Locate the cell with the specified text and output its (x, y) center coordinate. 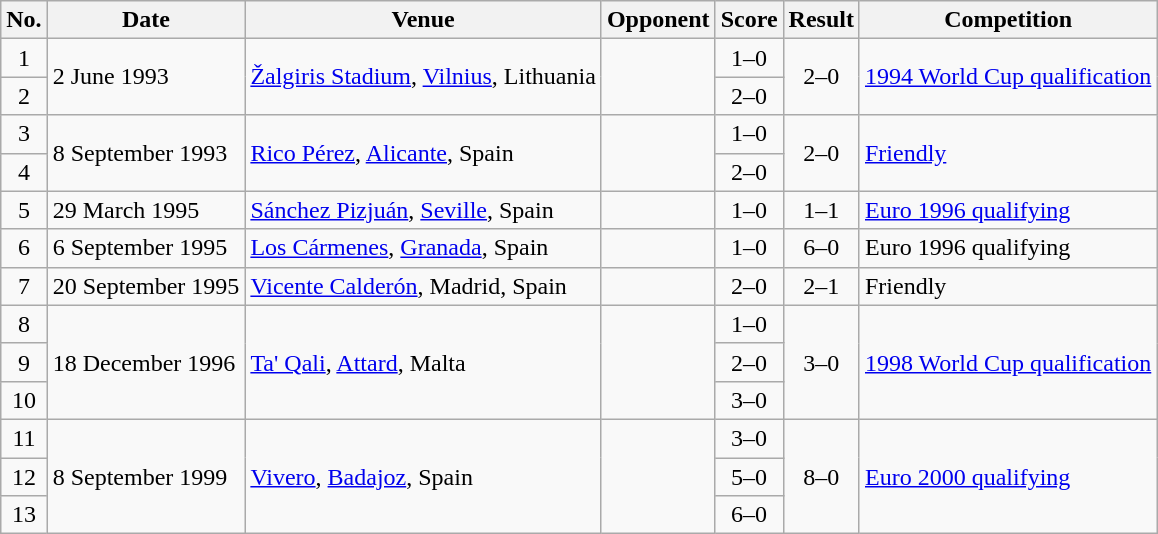
Venue (424, 20)
Vicente Calderón, Madrid, Spain (424, 286)
Result (821, 20)
No. (24, 20)
6 September 1995 (146, 248)
8 September 1999 (146, 476)
Date (146, 20)
4 (24, 172)
1998 World Cup qualification (1008, 362)
9 (24, 362)
Žalgiris Stadium, Vilnius, Lithuania (424, 77)
7 (24, 286)
1994 World Cup qualification (1008, 77)
20 September 1995 (146, 286)
Opponent (658, 20)
5–0 (749, 477)
3 (24, 134)
11 (24, 438)
Euro 2000 qualifying (1008, 476)
18 December 1996 (146, 362)
Rico Pérez, Alicante, Spain (424, 153)
Sánchez Pizjuán, Seville, Spain (424, 210)
Ta' Qali, Attard, Malta (424, 362)
8 (24, 324)
2 (24, 96)
6 (24, 248)
12 (24, 477)
Competition (1008, 20)
Score (749, 20)
29 March 1995 (146, 210)
1 (24, 58)
Los Cármenes, Granada, Spain (424, 248)
13 (24, 515)
5 (24, 210)
8–0 (821, 476)
Vivero, Badajoz, Spain (424, 476)
8 September 1993 (146, 153)
2 June 1993 (146, 77)
2–1 (821, 286)
1–1 (821, 210)
10 (24, 400)
